Return the (x, y) coordinate for the center point of the cell that contains the specified text.  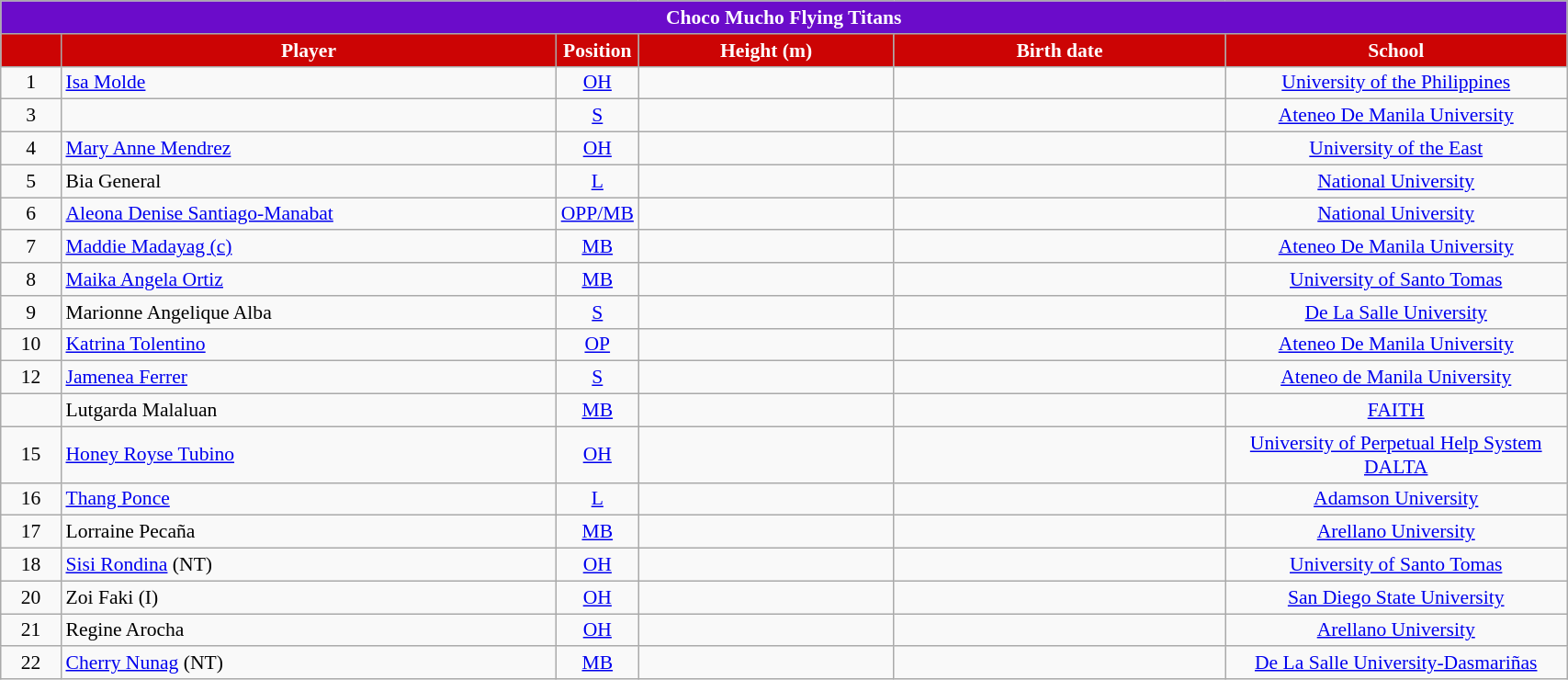
16 (31, 499)
Thang Ponce (309, 499)
Aleona Denise Santiago-Manabat (309, 214)
21 (31, 630)
Adamson University (1396, 499)
18 (31, 565)
8 (31, 279)
Lutgarda Malaluan (309, 411)
3 (31, 116)
17 (31, 532)
OPP/MB (597, 214)
Position (597, 51)
School (1396, 51)
Height (m) (766, 51)
Ateneo de Manila University (1396, 378)
Isa Molde (309, 83)
Mary Anne Mendrez (309, 149)
Choco Mucho Flying Titans (784, 17)
De La Salle University-Dasmariñas (1396, 663)
University of Perpetual Help System DALTA (1396, 454)
20 (31, 597)
5 (31, 181)
Maddie Madayag (c) (309, 247)
4 (31, 149)
Katrina Tolentino (309, 345)
Lorraine Pecaña (309, 532)
15 (31, 454)
Player (309, 51)
OP (597, 345)
FAITH (1396, 411)
1 (31, 83)
Regine Arocha (309, 630)
Honey Royse Tubino (309, 454)
7 (31, 247)
Sisi Rondina (NT) (309, 565)
12 (31, 378)
6 (31, 214)
Bia General (309, 181)
9 (31, 312)
Maika Angela Ortiz (309, 279)
San Diego State University (1396, 597)
De La Salle University (1396, 312)
Jamenea Ferrer (309, 378)
Marionne Angelique Alba (309, 312)
Zoi Faki (I) (309, 597)
Birth date (1060, 51)
Cherry Nunag (NT) (309, 663)
10 (31, 345)
22 (31, 663)
University of the Philippines (1396, 83)
University of the East (1396, 149)
